For the text-containing cell, return its midpoint in (x, y) coordinate format. 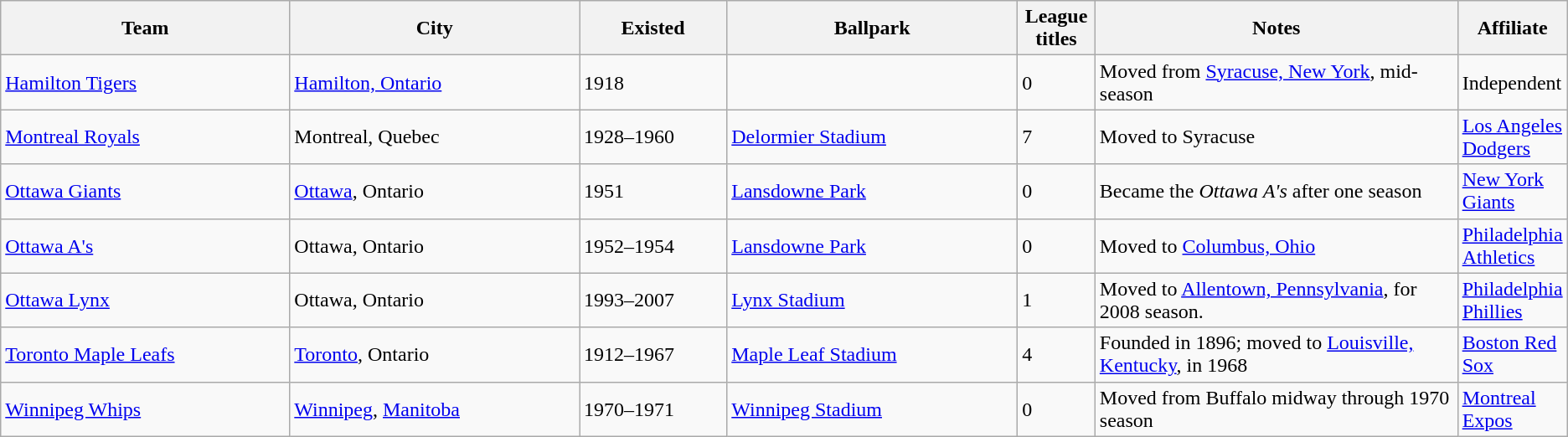
Moved to Syracuse (1277, 137)
1 (1057, 300)
Ottawa Lynx (146, 300)
1918 (653, 82)
4 (1057, 355)
Winnipeg Whips (146, 409)
Delormier Stadium (873, 137)
Ottawa Giants (146, 191)
Founded in 1896; moved to Louisville, Kentucky, in 1968 (1277, 355)
Affiliate (1513, 28)
7 (1057, 137)
1951 (653, 191)
Moved to Allentown, Pennsylvania, for 2008 season. (1277, 300)
Montreal Expos (1513, 409)
Independent (1513, 82)
Winnipeg, Manitoba (435, 409)
Team (146, 28)
Moved from Syracuse, New York, mid-season (1277, 82)
Toronto Maple Leafs (146, 355)
1912–1967 (653, 355)
Lynx Stadium (873, 300)
Winnipeg Stadium (873, 409)
League titles (1057, 28)
Maple Leaf Stadium (873, 355)
New York Giants (1513, 191)
Philadelphia Phillies (1513, 300)
Hamilton Tigers (146, 82)
Notes (1277, 28)
City (435, 28)
Ballpark (873, 28)
Montreal Royals (146, 137)
Became the Ottawa A's after one season (1277, 191)
Moved to Columbus, Ohio (1277, 246)
1928–1960 (653, 137)
Moved from Buffalo midway through 1970 season (1277, 409)
Existed (653, 28)
1952–1954 (653, 246)
Montreal, Quebec (435, 137)
Philadelphia Athletics (1513, 246)
1970–1971 (653, 409)
Boston Red Sox (1513, 355)
Ottawa A's (146, 246)
1993–2007 (653, 300)
Toronto, Ontario (435, 355)
Los Angeles Dodgers (1513, 137)
Hamilton, Ontario (435, 82)
